Extract the [X, Y] coordinate from the center of the cell holding the provided text.  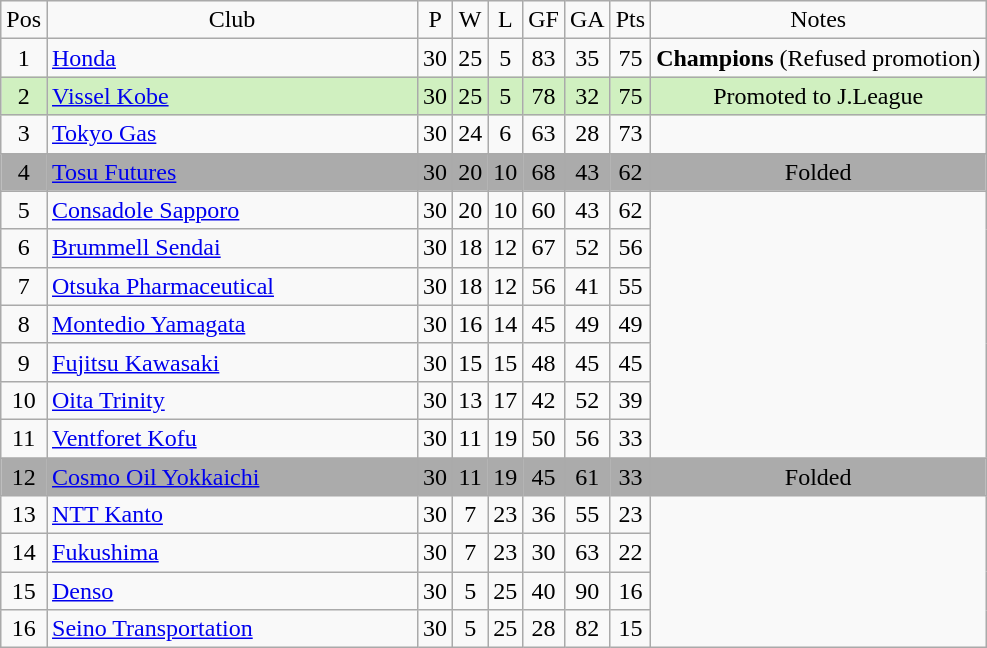
Honda [232, 58]
41 [587, 286]
L [506, 20]
61 [587, 477]
42 [544, 400]
1 [24, 58]
32 [587, 96]
Notes [818, 20]
P [436, 20]
67 [544, 248]
W [470, 20]
8 [24, 324]
78 [544, 96]
Tosu Futures [232, 172]
Brummell Sendai [232, 248]
22 [630, 553]
39 [630, 400]
36 [544, 515]
Fujitsu Kawasaki [232, 362]
Tokyo Gas [232, 134]
90 [587, 591]
GA [587, 20]
50 [544, 438]
Vissel Kobe [232, 96]
9 [24, 362]
Montedio Yamagata [232, 324]
24 [470, 134]
35 [587, 58]
Denso [232, 591]
Champions (Refused promotion) [818, 58]
Promoted to J.League [818, 96]
68 [544, 172]
Fukushima [232, 553]
60 [544, 210]
GF [544, 20]
Oita Trinity [232, 400]
4 [24, 172]
3 [24, 134]
Pts [630, 20]
Ventforet Kofu [232, 438]
Consadole Sapporo [232, 210]
Otsuka Pharmaceutical [232, 286]
2 [24, 96]
82 [587, 629]
Pos [24, 20]
Seino Transportation [232, 629]
17 [506, 400]
Club [232, 20]
NTT Kanto [232, 515]
Cosmo Oil Yokkaichi [232, 477]
40 [544, 591]
48 [544, 362]
73 [630, 134]
83 [544, 58]
